Determine the (X, Y) coordinate at the center of the cell enclosing the given text.  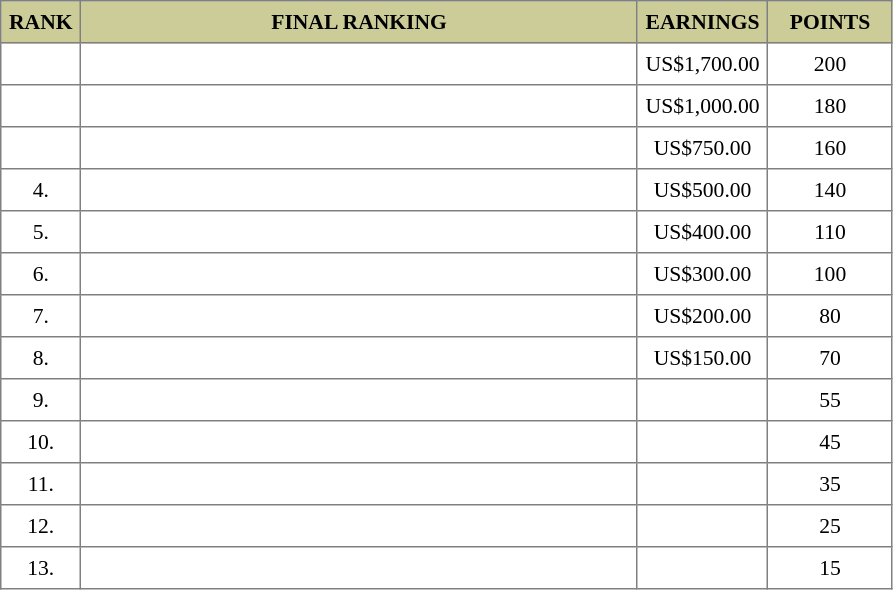
EARNINGS (702, 22)
25 (830, 526)
RANK (41, 22)
US$750.00 (702, 148)
80 (830, 316)
US$300.00 (702, 274)
11. (41, 484)
US$1,700.00 (702, 64)
US$400.00 (702, 232)
140 (830, 190)
7. (41, 316)
160 (830, 148)
110 (830, 232)
POINTS (830, 22)
55 (830, 400)
US$200.00 (702, 316)
US$150.00 (702, 358)
8. (41, 358)
FINAL RANKING (359, 22)
15 (830, 568)
70 (830, 358)
200 (830, 64)
10. (41, 442)
6. (41, 274)
US$500.00 (702, 190)
13. (41, 568)
9. (41, 400)
5. (41, 232)
US$1,000.00 (702, 106)
180 (830, 106)
4. (41, 190)
35 (830, 484)
12. (41, 526)
100 (830, 274)
45 (830, 442)
